Provide the [X, Y] coordinate of the cell's center where the given text is located.  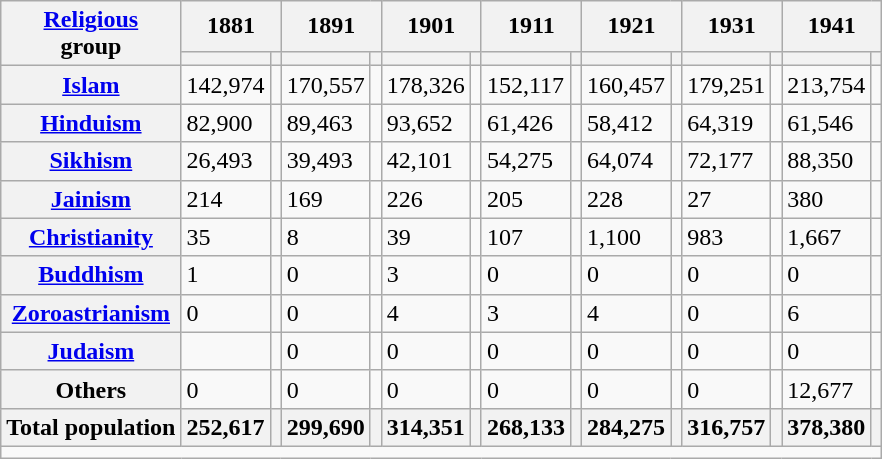
Islam [91, 85]
39,493 [326, 161]
1881 [231, 26]
82,900 [226, 123]
1901 [431, 26]
6 [826, 313]
170,557 [326, 85]
160,457 [626, 85]
58,412 [626, 123]
1911 [531, 26]
Others [91, 389]
12,677 [826, 389]
88,350 [826, 161]
299,690 [326, 427]
205 [526, 199]
252,617 [226, 427]
Christianity [91, 237]
268,133 [526, 427]
42,101 [426, 161]
983 [726, 237]
380 [826, 199]
1921 [632, 26]
Judaism [91, 351]
64,319 [726, 123]
226 [426, 199]
228 [626, 199]
214 [226, 199]
54,275 [526, 161]
27 [726, 199]
213,754 [826, 85]
314,351 [426, 427]
72,177 [726, 161]
26,493 [226, 161]
1 [226, 275]
1,667 [826, 237]
316,757 [726, 427]
1891 [331, 26]
93,652 [426, 123]
Zoroastrianism [91, 313]
64,074 [626, 161]
284,275 [626, 427]
61,546 [826, 123]
152,117 [526, 85]
178,326 [426, 85]
Total population [91, 427]
1,100 [626, 237]
169 [326, 199]
Sikhism [91, 161]
35 [226, 237]
Jainism [91, 199]
39 [426, 237]
Religiousgroup [91, 34]
142,974 [226, 85]
107 [526, 237]
378,380 [826, 427]
1941 [832, 26]
1931 [732, 26]
Hinduism [91, 123]
Buddhism [91, 275]
8 [326, 237]
89,463 [326, 123]
179,251 [726, 85]
61,426 [526, 123]
